Identify which cell holds the provided text, then report its (x, y) central coordinate. 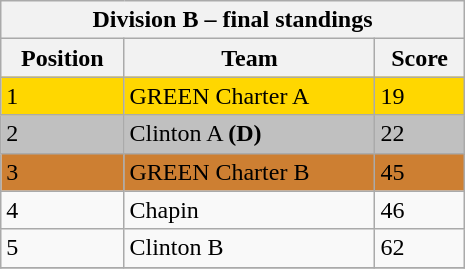
GREEN Charter A (250, 96)
19 (420, 96)
5 (62, 248)
4 (62, 210)
Position (62, 58)
Chapin (250, 210)
Clinton B (250, 248)
1 (62, 96)
22 (420, 134)
3 (62, 172)
Team (250, 58)
2 (62, 134)
46 (420, 210)
62 (420, 248)
Division B – final standings (233, 20)
GREEN Charter B (250, 172)
Score (420, 58)
Clinton A (D) (250, 134)
45 (420, 172)
